Search for the cell housing the specified text and yield its [X, Y] center coordinate. 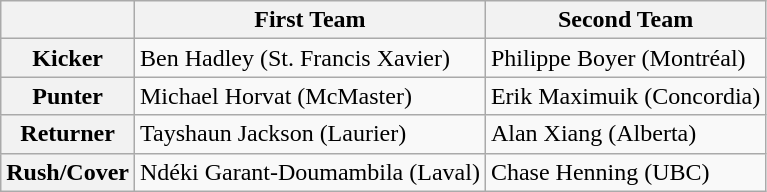
Chase Henning (UBC) [625, 172]
First Team [310, 20]
Michael Horvat (McMaster) [310, 96]
Returner [68, 134]
Erik Maximuik (Concordia) [625, 96]
Punter [68, 96]
Ben Hadley (St. Francis Xavier) [310, 58]
Tayshaun Jackson (Laurier) [310, 134]
Kicker [68, 58]
Ndéki Garant-Doumambila (Laval) [310, 172]
Rush/Cover [68, 172]
Alan Xiang (Alberta) [625, 134]
Second Team [625, 20]
Philippe Boyer (Montréal) [625, 58]
